Locate the cell with the specified text and output its (X, Y) center coordinate. 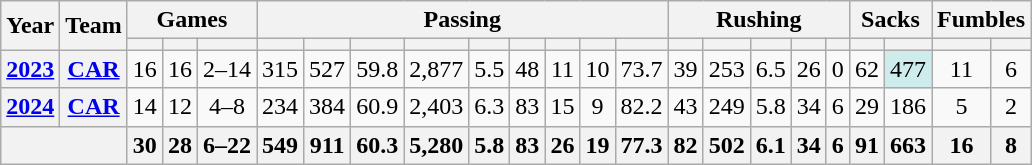
477 (908, 69)
2023 (30, 69)
0 (838, 69)
6.1 (770, 145)
663 (908, 145)
59.8 (378, 69)
39 (686, 69)
15 (562, 107)
Passing (463, 20)
9 (598, 107)
6–22 (226, 145)
2 (1010, 107)
5 (962, 107)
502 (726, 145)
14 (144, 107)
91 (866, 145)
Rushing (758, 20)
549 (280, 145)
249 (726, 107)
77.3 (642, 145)
2,403 (436, 107)
6.5 (770, 69)
12 (180, 107)
Year (30, 26)
Sacks (890, 20)
82 (686, 145)
5,280 (436, 145)
73.7 (642, 69)
60.9 (378, 107)
186 (908, 107)
10 (598, 69)
911 (328, 145)
Games (192, 20)
28 (180, 145)
2,877 (436, 69)
384 (328, 107)
30 (144, 145)
315 (280, 69)
62 (866, 69)
253 (726, 69)
19 (598, 145)
48 (528, 69)
43 (686, 107)
234 (280, 107)
82.2 (642, 107)
6.3 (490, 107)
Team (94, 26)
Fumbles (982, 20)
2–14 (226, 69)
2024 (30, 107)
8 (1010, 145)
5.5 (490, 69)
60.3 (378, 145)
527 (328, 69)
4–8 (226, 107)
29 (866, 107)
